From the cell containing the given text, extract its center point as [X, Y] coordinate. 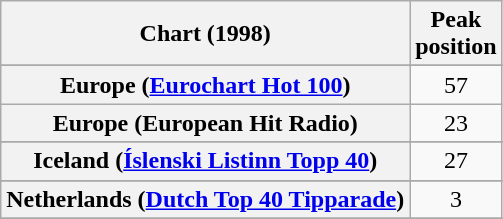
Europe (European Hit Radio) [206, 123]
Europe (Eurochart Hot 100) [206, 85]
Netherlands (Dutch Top 40 Tipparade) [206, 199]
Peakposition [456, 34]
23 [456, 123]
Chart (1998) [206, 34]
27 [456, 161]
3 [456, 199]
57 [456, 85]
Iceland (Íslenski Listinn Topp 40) [206, 161]
